Locate the cell with the specified text and output its (x, y) center coordinate. 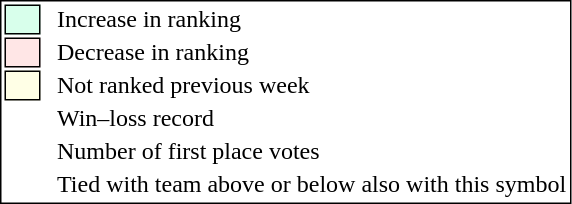
Decrease in ranking (312, 53)
Win–loss record (312, 119)
Not ranked previous week (312, 85)
Increase in ranking (312, 19)
Number of first place votes (312, 151)
Tied with team above or below also with this symbol (312, 185)
